Search for the cell housing the specified text and yield its (X, Y) center coordinate. 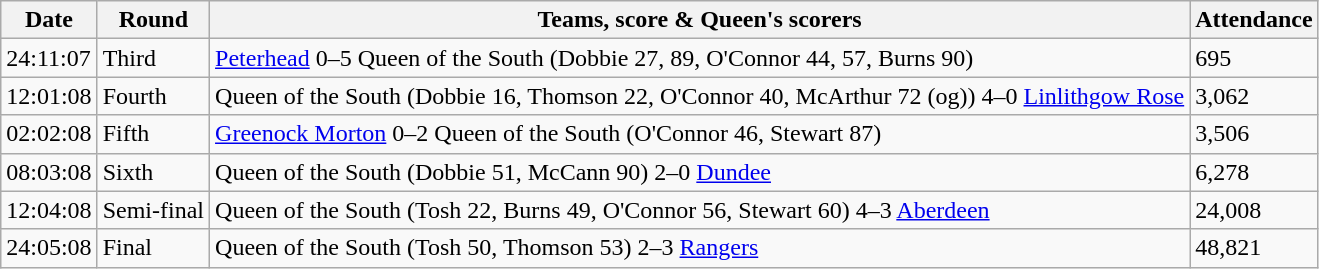
Final (153, 248)
Teams, score & Queen's scorers (700, 20)
24:11:07 (49, 58)
695 (1254, 58)
6,278 (1254, 172)
Fifth (153, 134)
24,008 (1254, 210)
Round (153, 20)
Greenock Morton 0–2 Queen of the South (O'Connor 46, Stewart 87) (700, 134)
Queen of the South (Tosh 50, Thomson 53) 2–3 Rangers (700, 248)
Date (49, 20)
3,506 (1254, 134)
Semi-final (153, 210)
Queen of the South (Dobbie 51, McCann 90) 2–0 Dundee (700, 172)
3,062 (1254, 96)
12:04:08 (49, 210)
08:03:08 (49, 172)
Fourth (153, 96)
Queen of the South (Dobbie 16, Thomson 22, O'Connor 40, McArthur 72 (og)) 4–0 Linlithgow Rose (700, 96)
02:02:08 (49, 134)
Peterhead 0–5 Queen of the South (Dobbie 27, 89, O'Connor 44, 57, Burns 90) (700, 58)
Third (153, 58)
Sixth (153, 172)
48,821 (1254, 248)
Attendance (1254, 20)
Queen of the South (Tosh 22, Burns 49, O'Connor 56, Stewart 60) 4–3 Aberdeen (700, 210)
24:05:08 (49, 248)
12:01:08 (49, 96)
